Extract the (X, Y) coordinate from the center of the cell holding the provided text.  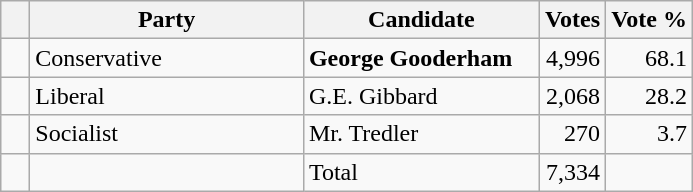
G.E. Gibbard (421, 96)
Socialist (167, 134)
Votes (572, 20)
Vote % (650, 20)
270 (572, 134)
Party (167, 20)
68.1 (650, 58)
7,334 (572, 172)
George Gooderham (421, 58)
4,996 (572, 58)
2,068 (572, 96)
Liberal (167, 96)
Conservative (167, 58)
Total (421, 172)
Candidate (421, 20)
28.2 (650, 96)
Mr. Tredler (421, 134)
3.7 (650, 134)
